From the cell containing the given text, extract its center point as (x, y) coordinate. 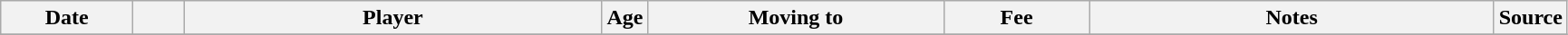
Moving to (796, 18)
Notes (1292, 18)
Player (393, 18)
Age (625, 18)
Source (1530, 18)
Date (67, 18)
Fee (1017, 18)
